Detect which cell encompasses the target text, then output its [x, y] center coordinate. 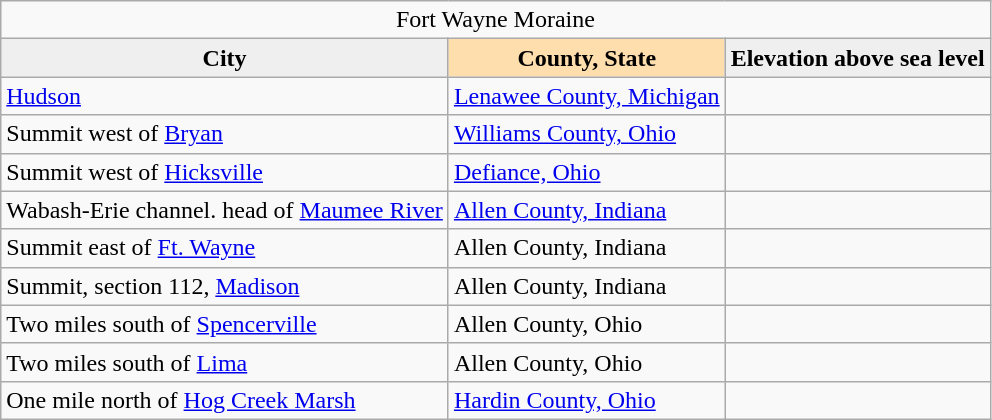
Fort Wayne Moraine [496, 20]
City [225, 58]
Hardin County, Ohio [586, 400]
Summit, section 112, Madison [225, 286]
Hudson [225, 96]
County, State [586, 58]
One mile north of Hog Creek Marsh [225, 400]
Williams County, Ohio [586, 134]
Summit west of Hicksville [225, 172]
Two miles south of Lima [225, 362]
Elevation above sea level [858, 58]
Summit west of Bryan [225, 134]
Wabash-Erie channel. head of Maumee River [225, 210]
Summit east of Ft. Wayne [225, 248]
Defiance, Ohio [586, 172]
Lenawee County, Michigan [586, 96]
Two miles south of Spencerville [225, 324]
